Locate the cell with the specified text and output its (X, Y) center coordinate. 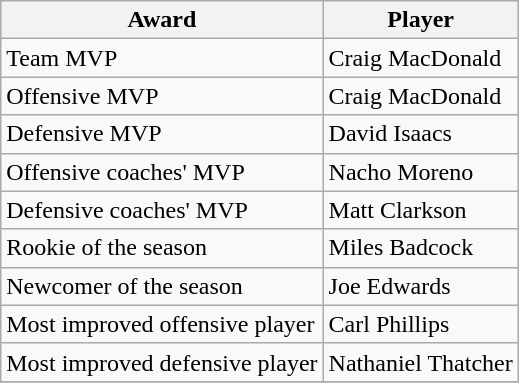
Defensive coaches' MVP (162, 210)
Joe Edwards (420, 286)
Team MVP (162, 58)
Rookie of the season (162, 248)
Offensive coaches' MVP (162, 172)
Carl Phillips (420, 324)
Matt Clarkson (420, 210)
Player (420, 20)
Most improved defensive player (162, 362)
Newcomer of the season (162, 286)
Nacho Moreno (420, 172)
Defensive MVP (162, 134)
Miles Badcock (420, 248)
David Isaacs (420, 134)
Award (162, 20)
Offensive MVP (162, 96)
Most improved offensive player (162, 324)
Nathaniel Thatcher (420, 362)
